Locate the cell with the specified text and output its (x, y) center coordinate. 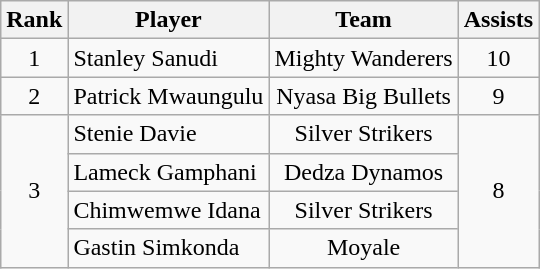
Patrick Mwaungulu (168, 96)
2 (34, 96)
Gastin Simkonda (168, 248)
9 (498, 96)
Rank (34, 20)
3 (34, 191)
Stanley Sanudi (168, 58)
Assists (498, 20)
Moyale (364, 248)
1 (34, 58)
Player (168, 20)
Team (364, 20)
10 (498, 58)
Mighty Wanderers (364, 58)
Lameck Gamphani (168, 172)
8 (498, 191)
Nyasa Big Bullets (364, 96)
Dedza Dynamos (364, 172)
Stenie Davie (168, 134)
Chimwemwe Idana (168, 210)
